Return the (x, y) coordinate for the center point of the cell that contains the specified text.  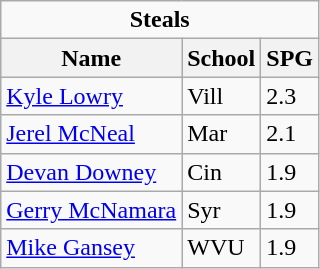
SPG (290, 58)
Steals (160, 20)
Kyle Lowry (92, 96)
Mar (222, 134)
Devan Downey (92, 172)
Vill (222, 96)
Gerry McNamara (92, 210)
Name (92, 58)
2.3 (290, 96)
WVU (222, 248)
2.1 (290, 134)
Mike Gansey (92, 248)
School (222, 58)
Cin (222, 172)
Jerel McNeal (92, 134)
Syr (222, 210)
